Output the (X, Y) coordinate of the center of the cell containing the given text.  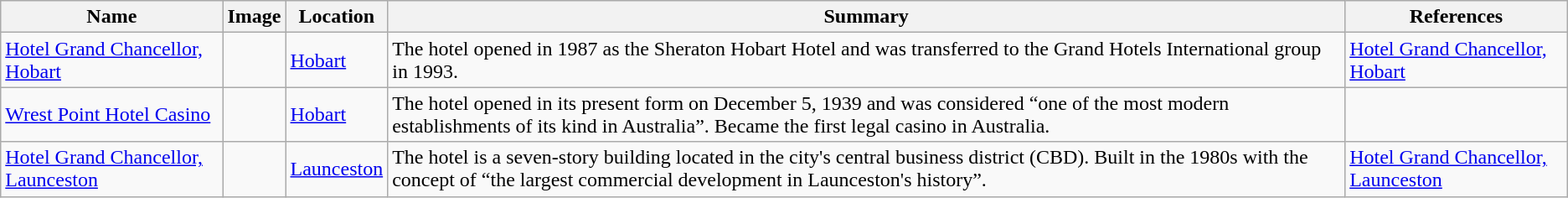
Location (337, 17)
Launceston (337, 169)
Image (255, 17)
References (1457, 17)
The hotel opened in 1987 as the Sheraton Hobart Hotel and was transferred to the Grand Hotels International group in 1993. (866, 60)
Name (112, 17)
Summary (866, 17)
Wrest Point Hotel Casino (112, 114)
